Capture the cell that displays the provided text and extract its [x, y] central coordinate. 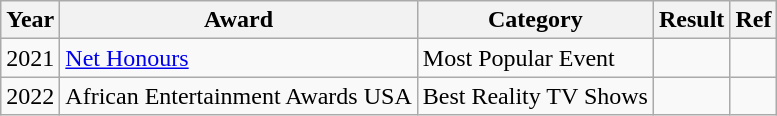
Ref [754, 20]
Award [238, 20]
Net Honours [238, 58]
2022 [30, 96]
Result [691, 20]
African Entertainment Awards USA [238, 96]
Best Reality TV Shows [535, 96]
Most Popular Event [535, 58]
Year [30, 20]
Category [535, 20]
2021 [30, 58]
